Determine the (X, Y) coordinate at the center of the cell enclosing the given text.  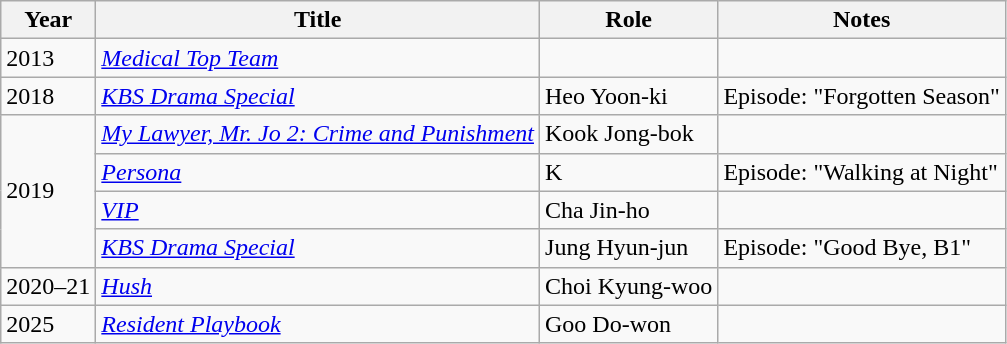
Medical Top Team (318, 58)
Episode: "Walking at Night" (862, 172)
Episode: "Forgotten Season" (862, 96)
Cha Jin-ho (629, 210)
2019 (48, 191)
Episode: "Good Bye, B1" (862, 248)
Role (629, 20)
Persona (318, 172)
Title (318, 20)
Goo Do-won (629, 324)
VIP (318, 210)
2018 (48, 96)
Notes (862, 20)
My Lawyer, Mr. Jo 2: Crime and Punishment (318, 134)
K (629, 172)
Heo Yoon-ki (629, 96)
Resident Playbook (318, 324)
Choi Kyung-woo (629, 286)
2025 (48, 324)
Year (48, 20)
Jung Hyun-jun (629, 248)
2020–21 (48, 286)
Hush (318, 286)
Kook Jong-bok (629, 134)
2013 (48, 58)
